Find where the given text appears and provide that cell's center as [x, y] coordinate. 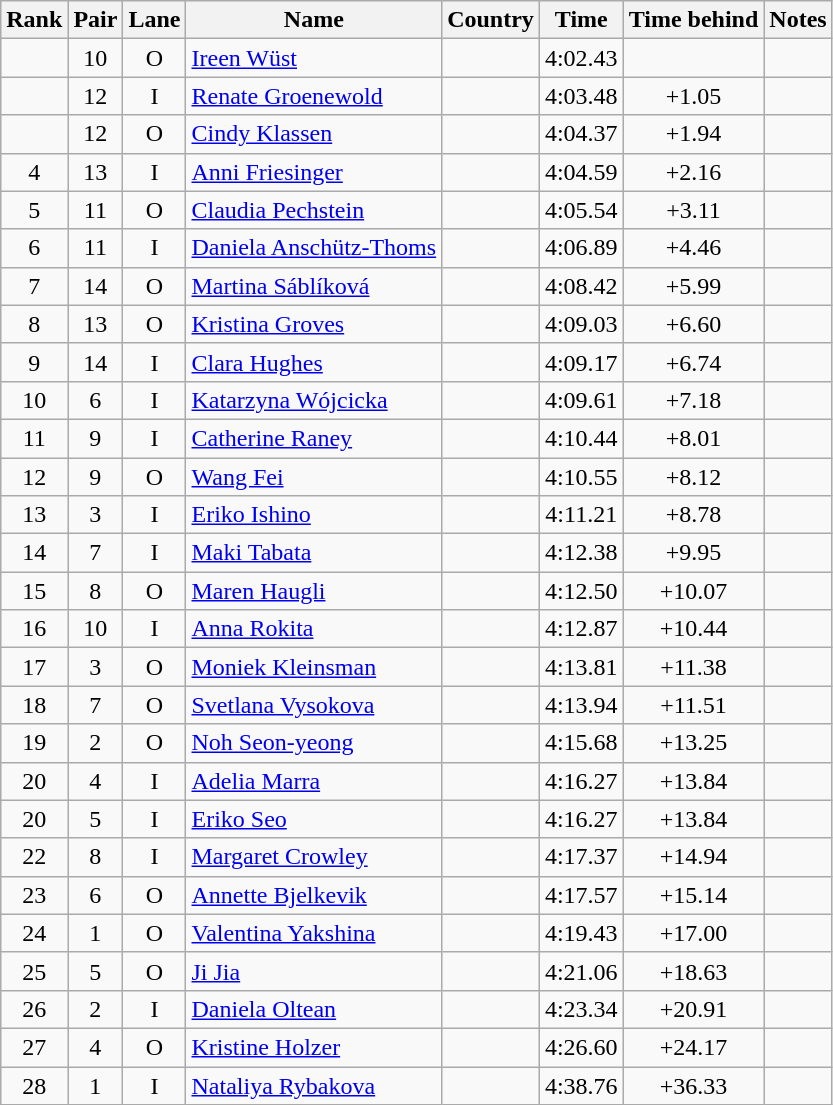
+11.38 [694, 667]
Time [581, 20]
19 [34, 743]
4:19.43 [581, 933]
Time behind [694, 20]
Katarzyna Wójcicka [314, 400]
+5.99 [694, 286]
27 [34, 1047]
17 [34, 667]
4:06.89 [581, 248]
+1.05 [694, 96]
Ji Jia [314, 971]
4:26.60 [581, 1047]
4:04.59 [581, 172]
Notes [798, 20]
4:17.37 [581, 857]
+36.33 [694, 1085]
4:13.94 [581, 705]
4:12.38 [581, 553]
Wang Fei [314, 477]
4:10.55 [581, 477]
4:13.81 [581, 667]
Daniela Anschütz-Thoms [314, 248]
4:12.87 [581, 629]
Catherine Raney [314, 438]
+14.94 [694, 857]
Country [491, 20]
Name [314, 20]
Annette Bjelkevik [314, 895]
4:23.34 [581, 1009]
+8.12 [694, 477]
+24.17 [694, 1047]
4:02.43 [581, 58]
4:04.37 [581, 134]
Cindy Klassen [314, 134]
4:09.17 [581, 362]
24 [34, 933]
Claudia Pechstein [314, 210]
+8.78 [694, 515]
+1.94 [694, 134]
+6.74 [694, 362]
Noh Seon-yeong [314, 743]
Eriko Seo [314, 819]
4:10.44 [581, 438]
4:12.50 [581, 591]
+15.14 [694, 895]
Lane [154, 20]
25 [34, 971]
Rank [34, 20]
Kristina Groves [314, 324]
4:09.03 [581, 324]
26 [34, 1009]
+17.00 [694, 933]
+13.25 [694, 743]
Margaret Crowley [314, 857]
22 [34, 857]
4:38.76 [581, 1085]
+9.95 [694, 553]
23 [34, 895]
28 [34, 1085]
+20.91 [694, 1009]
Clara Hughes [314, 362]
4:05.54 [581, 210]
+7.18 [694, 400]
Valentina Yakshina [314, 933]
4:21.06 [581, 971]
+3.11 [694, 210]
Kristine Holzer [314, 1047]
+10.07 [694, 591]
15 [34, 591]
Eriko Ishino [314, 515]
+8.01 [694, 438]
+4.46 [694, 248]
Moniek Kleinsman [314, 667]
Daniela Oltean [314, 1009]
4:11.21 [581, 515]
Svetlana Vysokova [314, 705]
Martina Sáblíková [314, 286]
+10.44 [694, 629]
16 [34, 629]
4:17.57 [581, 895]
Ireen Wüst [314, 58]
+6.60 [694, 324]
4:15.68 [581, 743]
+18.63 [694, 971]
Adelia Marra [314, 781]
18 [34, 705]
Anna Rokita [314, 629]
Maren Haugli [314, 591]
4:08.42 [581, 286]
Maki Tabata [314, 553]
Renate Groenewold [314, 96]
Nataliya Rybakova [314, 1085]
4:03.48 [581, 96]
Pair [96, 20]
Anni Friesinger [314, 172]
+11.51 [694, 705]
+2.16 [694, 172]
4:09.61 [581, 400]
